Return (x, y) of the center of cell containing provided text 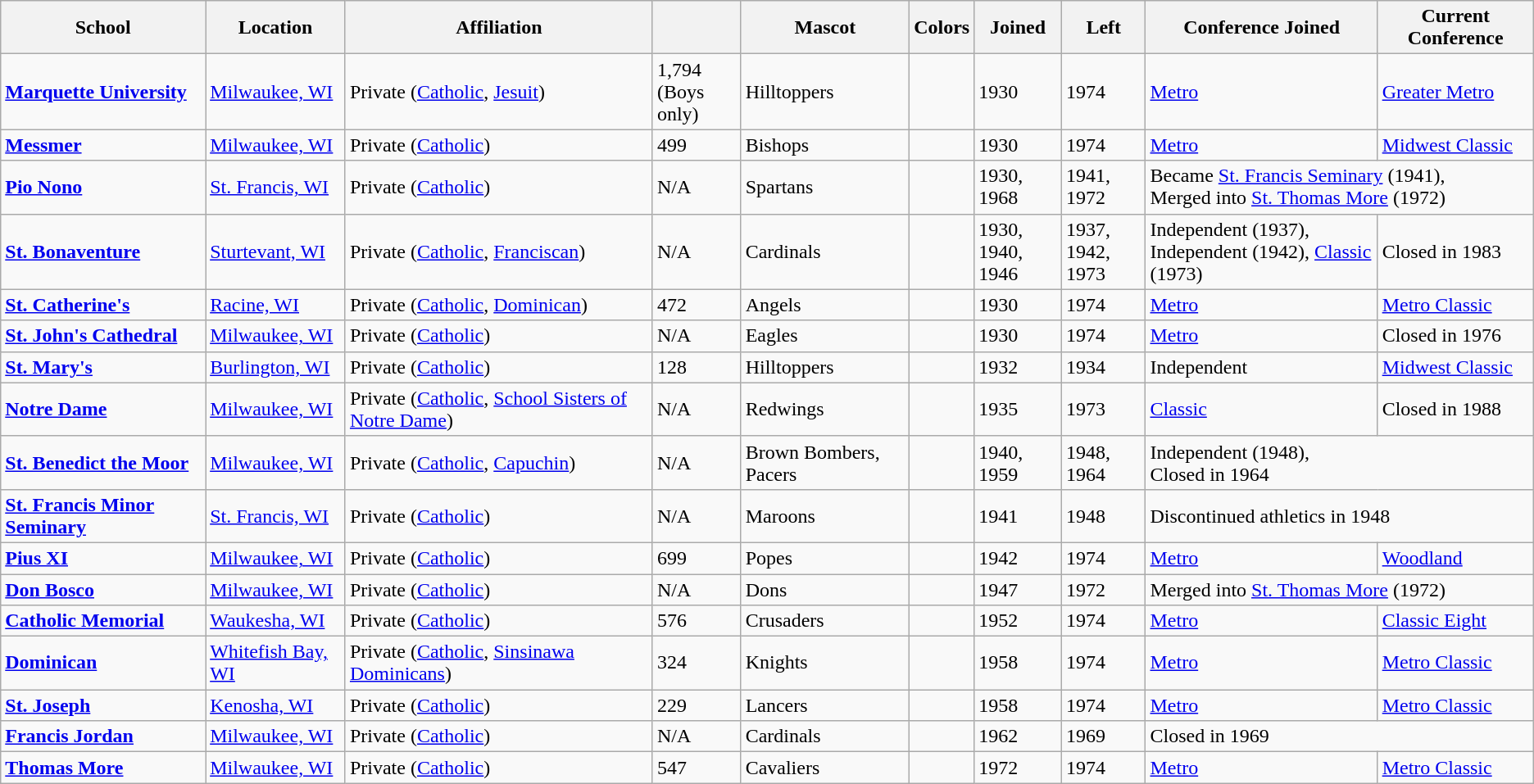
324 (697, 664)
1969 (1103, 736)
1934 (1103, 367)
Discontinued athletics in 1948 (1339, 516)
St. Catherine's (103, 305)
Thomas More (103, 768)
Closed in 1976 (1455, 336)
Sturtevant, WI (275, 252)
St. Bonaventure (103, 252)
547 (697, 768)
Mascot (825, 28)
1973 (1103, 410)
Pio Nono (103, 187)
1930,1968 (1018, 187)
Greater Metro (1455, 92)
Classic Eight (1455, 621)
Private (Catholic, Capuchin) (498, 462)
1930,1940, 1946 (1018, 252)
School (103, 28)
1941 (1018, 516)
Closed in 1983 (1455, 252)
1952 (1018, 621)
699 (697, 558)
Brown Bombers, Pacers (825, 462)
Independent (1948),Closed in 1964 (1339, 462)
Redwings (825, 410)
576 (697, 621)
Closed in 1988 (1455, 410)
1947 (1018, 589)
St. Joseph (103, 705)
Notre Dame (103, 410)
Independent (1262, 367)
Private (Catholic, Dominican) (498, 305)
Location (275, 28)
Marquette University (103, 92)
1942 (1018, 558)
Became St. Francis Seminary (1941),Merged into St. Thomas More (1972) (1339, 187)
St. Benedict the Moor (103, 462)
1,794(Boys only) (697, 92)
499 (697, 145)
1962 (1018, 736)
Classic (1262, 410)
1948,1964 (1103, 462)
Cavaliers (825, 768)
Knights (825, 664)
229 (697, 705)
Catholic Memorial (103, 621)
1941,1972 (1103, 187)
1932 (1018, 367)
1935 (1018, 410)
St. Mary's (103, 367)
1937,1942, 1973 (1103, 252)
Spartans (825, 187)
Bishops (825, 145)
128 (697, 367)
472 (697, 305)
Affiliation (498, 28)
Private (Catholic, Sinsinawa Dominicans) (498, 664)
Left (1103, 28)
Joined (1018, 28)
Pius XI (103, 558)
Burlington, WI (275, 367)
St. Francis Minor Seminary (103, 516)
Messmer (103, 145)
Private (Catholic, School Sisters of Notre Dame) (498, 410)
Colors (942, 28)
1948 (1103, 516)
Private (Catholic, Jesuit) (498, 92)
Dons (825, 589)
Merged into St. Thomas More (1972) (1339, 589)
Eagles (825, 336)
Conference Joined (1262, 28)
Angels (825, 305)
Popes (825, 558)
Independent (1937),Independent (1942), Classic (1973) (1262, 252)
Dominican (103, 664)
Maroons (825, 516)
Current Conference (1455, 28)
Crusaders (825, 621)
Waukesha, WI (275, 621)
Woodland (1455, 558)
Lancers (825, 705)
1940,1959 (1018, 462)
Private (Catholic, Franciscan) (498, 252)
Francis Jordan (103, 736)
Don Bosco (103, 589)
Whitefish Bay, WI (275, 664)
Closed in 1969 (1339, 736)
St. John's Cathedral (103, 336)
Kenosha, WI (275, 705)
Racine, WI (275, 305)
